Provide the [x, y] coordinate of the cell's center where the given text is located.  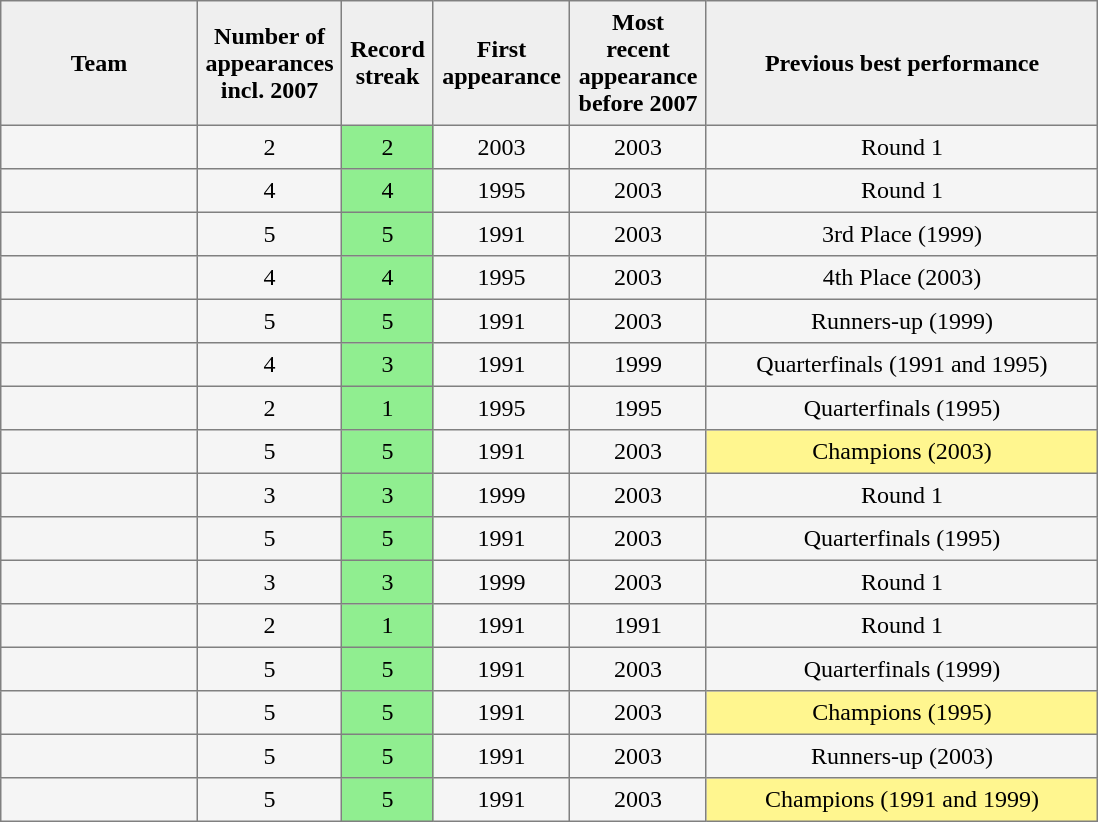
3rd Place (1999) [902, 234]
Record streak [388, 63]
Champions (2003) [902, 452]
Most recent appearance before 2007 [638, 63]
Runners-up (1999) [902, 321]
Team [99, 63]
Number of appearances incl. 2007 [269, 63]
Quarterfinals (1991 and 1995) [902, 365]
4th Place (2003) [902, 278]
Runners-up (2003) [902, 756]
Previous best performance [902, 63]
Quarterfinals (1999) [902, 669]
Champions (1991 and 1999) [902, 800]
First appearance [501, 63]
Champions (1995) [902, 713]
